Identify which cell holds the provided text, then report its (x, y) central coordinate. 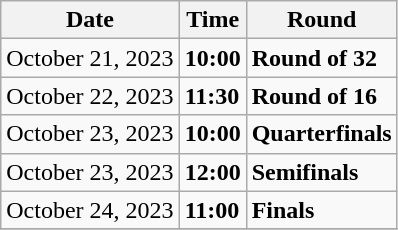
Round (322, 20)
October 21, 2023 (90, 58)
Finals (322, 210)
Quarterfinals (322, 134)
Round of 32 (322, 58)
12:00 (212, 172)
Semifinals (322, 172)
Date (90, 20)
Time (212, 20)
11:30 (212, 96)
October 22, 2023 (90, 96)
October 24, 2023 (90, 210)
11:00 (212, 210)
Round of 16 (322, 96)
